Find where the given text appears and provide that cell's center as [x, y] coordinate. 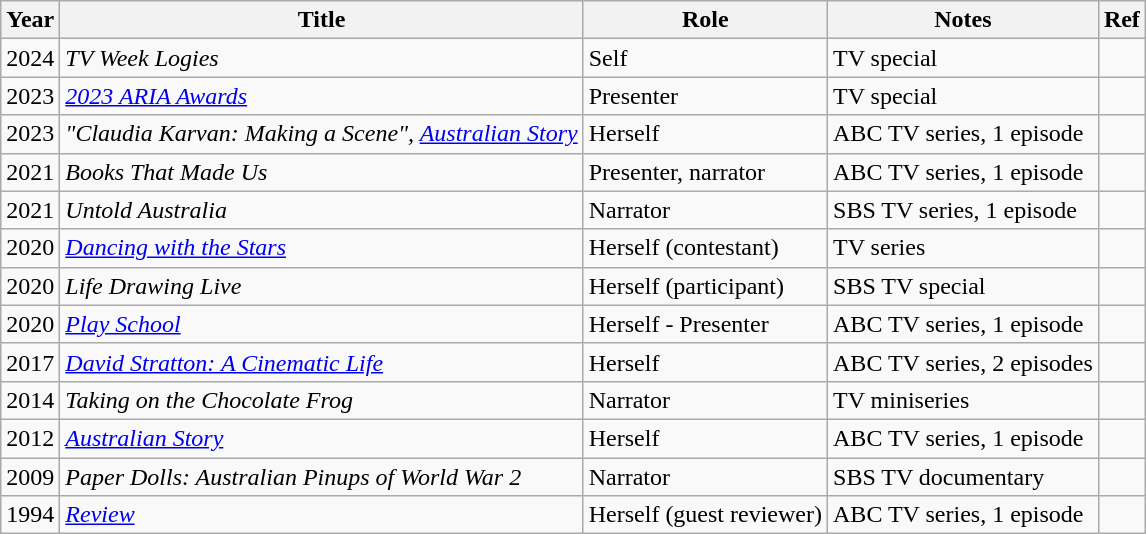
2024 [30, 58]
Taking on the Chocolate Frog [322, 400]
Herself (participant) [705, 286]
Untold Australia [322, 210]
Life Drawing Live [322, 286]
Dancing with the Stars [322, 248]
Review [322, 515]
Ref [1122, 20]
1994 [30, 515]
"Claudia Karvan: Making a Scene", Australian Story [322, 134]
TV Week Logies [322, 58]
2017 [30, 362]
David Stratton: A Cinematic Life [322, 362]
Presenter [705, 96]
Herself (guest reviewer) [705, 515]
Self [705, 58]
Paper Dolls: Australian Pinups of World War 2 [322, 477]
Play School [322, 324]
SBS TV documentary [964, 477]
SBS TV series, 1 episode [964, 210]
Herself (contestant) [705, 248]
Australian Story [322, 438]
Notes [964, 20]
2012 [30, 438]
2023 ARIA Awards [322, 96]
Books That Made Us [322, 172]
Presenter, narrator [705, 172]
Title [322, 20]
Herself - Presenter [705, 324]
TV miniseries [964, 400]
Role [705, 20]
Year [30, 20]
SBS TV special [964, 286]
2009 [30, 477]
2014 [30, 400]
TV series [964, 248]
ABC TV series, 2 episodes [964, 362]
